Find where the given text appears and provide that cell's center as (X, Y) coordinate. 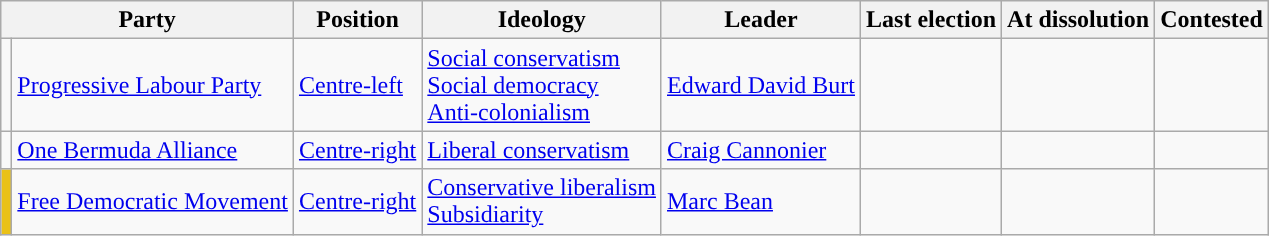
Leader (760, 20)
At dissolution (1078, 20)
Progressive Labour Party (153, 85)
Contested (1212, 20)
Centre-left (357, 85)
Party (148, 20)
Last election (932, 20)
One Bermuda Alliance (153, 150)
Conservative liberalismSubsidiarity (542, 202)
Edward David Burt (760, 85)
Social conservatismSocial democracyAnti-colonialism (542, 85)
Ideology (542, 20)
Liberal conservatism (542, 150)
Craig Cannonier (760, 150)
Marc Bean (760, 202)
Position (357, 20)
Free Democratic Movement (153, 202)
